Extract the (X, Y) coordinate from the center of the cell holding the provided text.  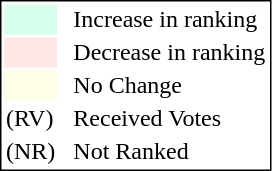
(NR) (30, 151)
Decrease in ranking (170, 53)
Increase in ranking (170, 19)
(RV) (30, 119)
Received Votes (170, 119)
Not Ranked (170, 151)
No Change (170, 85)
